From the cell containing the given text, extract its center point as (x, y) coordinate. 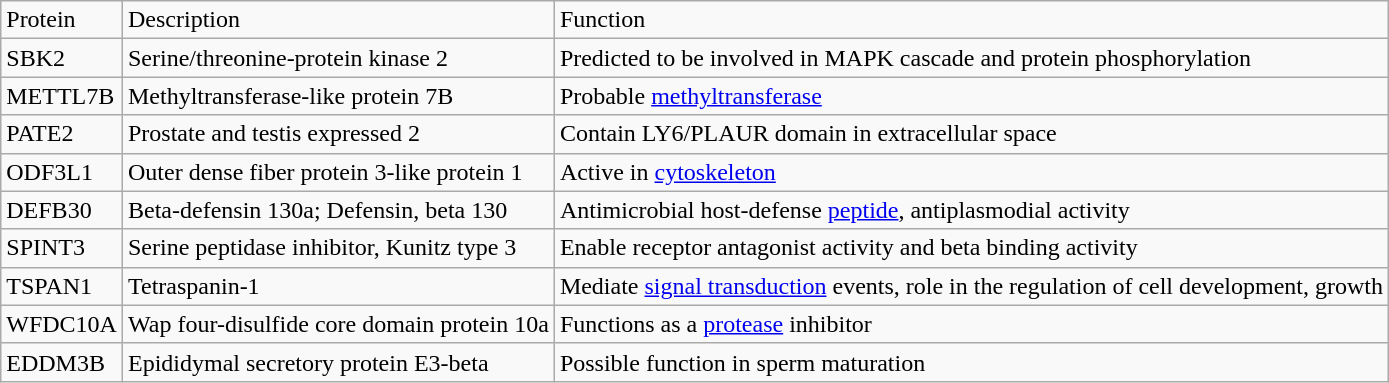
TSPAN1 (62, 286)
WFDC10A (62, 324)
Active in cytoskeleton (971, 172)
DEFB30 (62, 210)
PATE2 (62, 134)
Antimicrobial host-defense peptide, antiplasmodial activity (971, 210)
METTL7B (62, 96)
Functions as a protease inhibitor (971, 324)
SBK2 (62, 58)
Tetraspanin-1 (338, 286)
Probable methyltransferase (971, 96)
Wap four-disulfide core domain protein 10a (338, 324)
Protein (62, 20)
Serine/threonine-protein kinase 2 (338, 58)
EDDM3B (62, 362)
ODF3L1 (62, 172)
Description (338, 20)
Contain LY6/PLAUR domain in extracellular space (971, 134)
Enable receptor antagonist activity and beta binding activity (971, 248)
Prostate and testis expressed 2 (338, 134)
Serine peptidase inhibitor, Kunitz type 3 (338, 248)
Mediate signal transduction events, role in the regulation of cell development, growth (971, 286)
Beta-defensin 130a; Defensin, beta 130 (338, 210)
Possible function in sperm maturation (971, 362)
Methyltransferase-like protein 7B (338, 96)
SPINT3 (62, 248)
Epididymal secretory protein E3-beta (338, 362)
Predicted to be involved in MAPK cascade and protein phosphorylation (971, 58)
Function (971, 20)
Outer dense fiber protein 3-like protein 1 (338, 172)
